Find where the given text appears and provide that cell's center as (X, Y) coordinate. 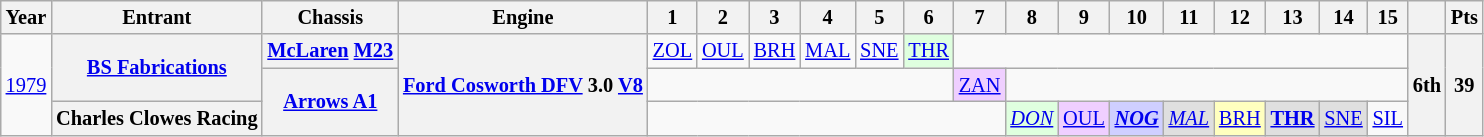
Arrows A1 (330, 102)
8 (1032, 17)
Charles Clowes Racing (156, 118)
McLaren M23 (330, 51)
9 (1084, 17)
SIL (1388, 118)
6th (1427, 84)
2 (723, 17)
1979 (26, 84)
12 (1240, 17)
13 (1293, 17)
Year (26, 17)
Chassis (330, 17)
5 (879, 17)
15 (1388, 17)
BS Fabrications (156, 68)
Engine (523, 17)
NOG (1137, 118)
6 (928, 17)
7 (980, 17)
39 (1464, 84)
3 (775, 17)
4 (828, 17)
DON (1032, 118)
1 (672, 17)
Entrant (156, 17)
10 (1137, 17)
14 (1343, 17)
ZOL (672, 51)
11 (1189, 17)
ZAN (980, 85)
Ford Cosworth DFV 3.0 V8 (523, 84)
Pts (1464, 17)
